From the cell containing the given text, extract its center point as (x, y) coordinate. 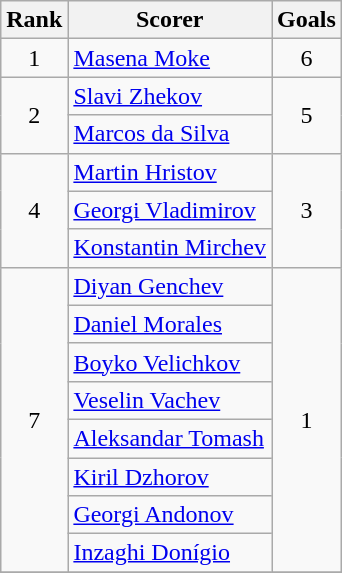
Diyan Genchev (170, 286)
Scorer (170, 20)
Konstantin Mirchev (170, 248)
Veselin Vachev (170, 400)
Inzaghi Donígio (170, 553)
Georgi Andonov (170, 515)
Aleksandar Tomash (170, 438)
Boyko Velichkov (170, 362)
5 (307, 115)
3 (307, 210)
4 (34, 210)
Rank (34, 20)
Kiril Dzhorov (170, 477)
7 (34, 419)
Georgi Vladimirov (170, 210)
Marcos da Silva (170, 134)
Daniel Morales (170, 324)
2 (34, 115)
Goals (307, 20)
6 (307, 58)
Martin Hristov (170, 172)
Masena Moke (170, 58)
Slavi Zhekov (170, 96)
